Identify which cell holds the provided text, then report its [X, Y] central coordinate. 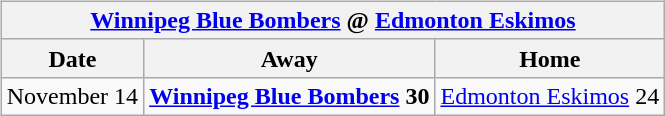
Date [72, 58]
Winnipeg Blue Bombers 30 [290, 96]
Winnipeg Blue Bombers @ Edmonton Eskimos [332, 20]
Home [550, 58]
Edmonton Eskimos 24 [550, 96]
Away [290, 58]
November 14 [72, 96]
